For the text-containing cell, return its midpoint in [x, y] coordinate format. 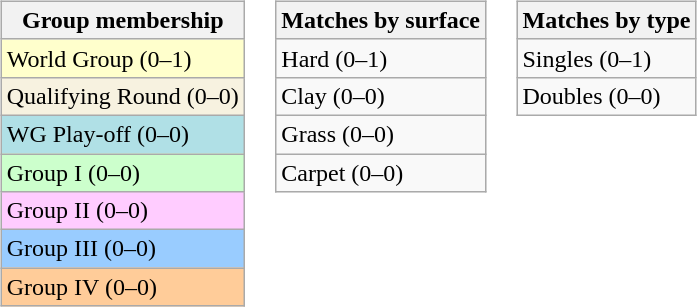
Qualifying Round (0–0) [122, 96]
WG Play-off (0–0) [122, 134]
Clay (0–0) [381, 96]
Matches by type [606, 20]
Group II (0–0) [122, 211]
Doubles (0–0) [606, 96]
Grass (0–0) [381, 134]
Group I (0–0) [122, 173]
Group III (0–0) [122, 249]
Hard (0–1) [381, 58]
Matches by surface [381, 20]
Group membership [122, 20]
World Group (0–1) [122, 58]
Carpet (0–0) [381, 173]
Group IV (0–0) [122, 287]
Singles (0–1) [606, 58]
